Extract the [x, y] coordinate from the center of the cell holding the provided text.  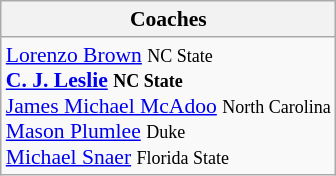
Lorenzo Brown NC StateC. J. Leslie NC StateJames Michael McAdoo North CarolinaMason Plumlee DukeMichael Snaer Florida State [168, 106]
Coaches [168, 19]
